Identify which cell holds the provided text, then report its (X, Y) central coordinate. 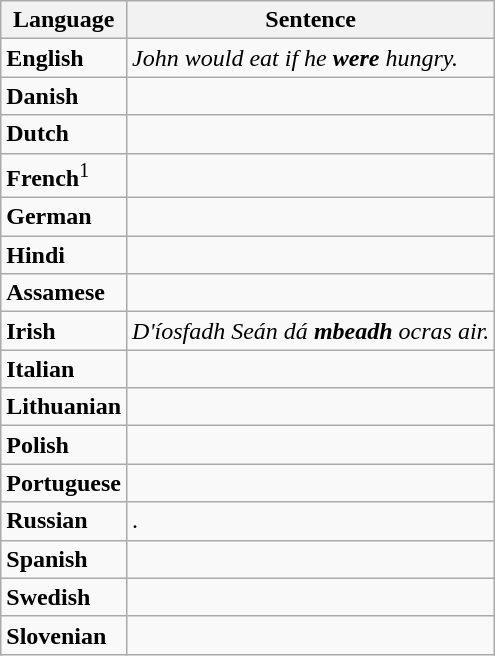
Slovenian (64, 635)
Lithuanian (64, 407)
Sentence (311, 20)
German (64, 217)
Italian (64, 369)
Swedish (64, 597)
Dutch (64, 134)
Language (64, 20)
English (64, 58)
Portuguese (64, 483)
Danish (64, 96)
John would eat if he were hungry. (311, 58)
Irish (64, 331)
Spanish (64, 559)
D'íosfadh Seán dá mbeadh ocras air. (311, 331)
Assamese (64, 293)
Russian (64, 521)
. (311, 521)
Hindi (64, 255)
Polish (64, 445)
French1 (64, 176)
